Return [x, y] of the center of cell containing provided text 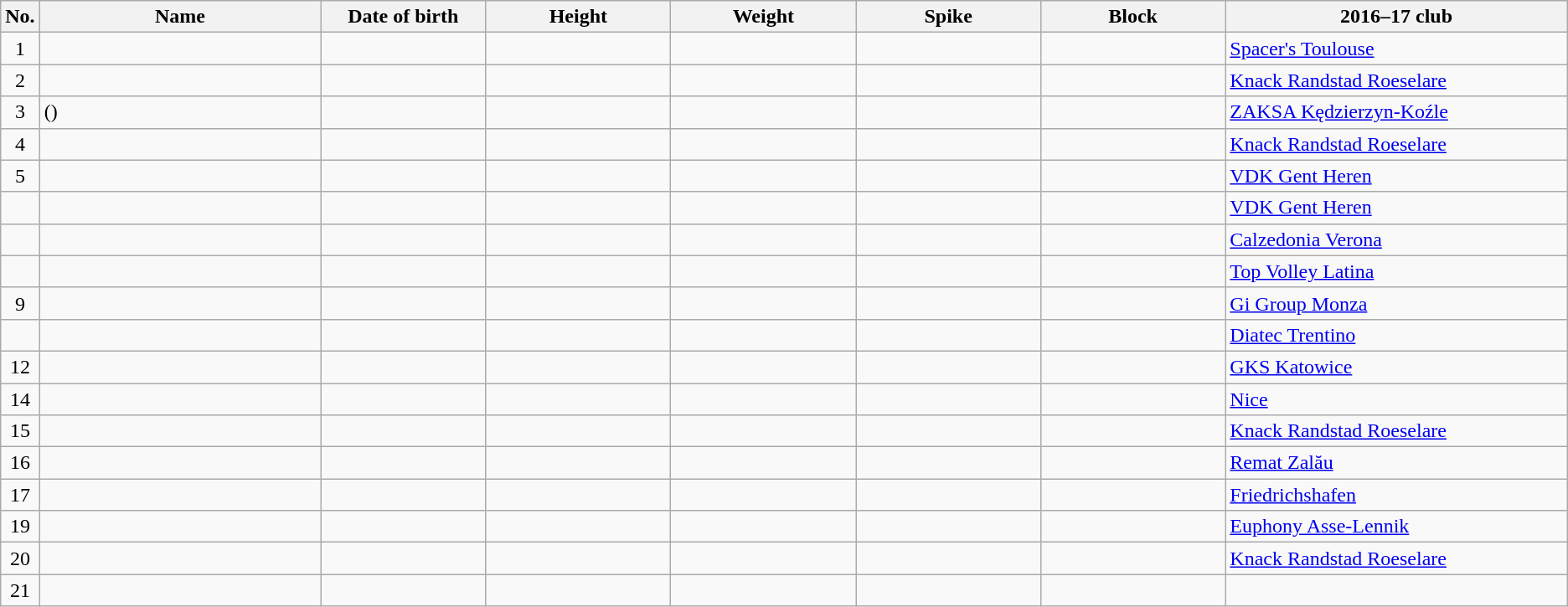
2016–17 club [1396, 17]
16 [20, 463]
Spike [948, 17]
Name [180, 17]
12 [20, 367]
20 [20, 558]
() [180, 112]
Height [578, 17]
Remat Zalău [1396, 463]
21 [20, 590]
17 [20, 495]
Top Volley Latina [1396, 271]
Date of birth [404, 17]
14 [20, 399]
No. [20, 17]
5 [20, 176]
3 [20, 112]
Gi Group Monza [1396, 303]
Spacer's Toulouse [1396, 49]
Friedrichshafen [1396, 495]
GKS Katowice [1396, 367]
Calzedonia Verona [1396, 239]
Weight [764, 17]
ZAKSA Kędzierzyn-Koźle [1396, 112]
2 [20, 80]
Diatec Trentino [1396, 335]
4 [20, 144]
1 [20, 49]
15 [20, 431]
Block [1132, 17]
19 [20, 527]
Nice [1396, 399]
Euphony Asse-Lennik [1396, 527]
9 [20, 303]
